Extract the (X, Y) coordinate from the center of the cell holding the provided text.  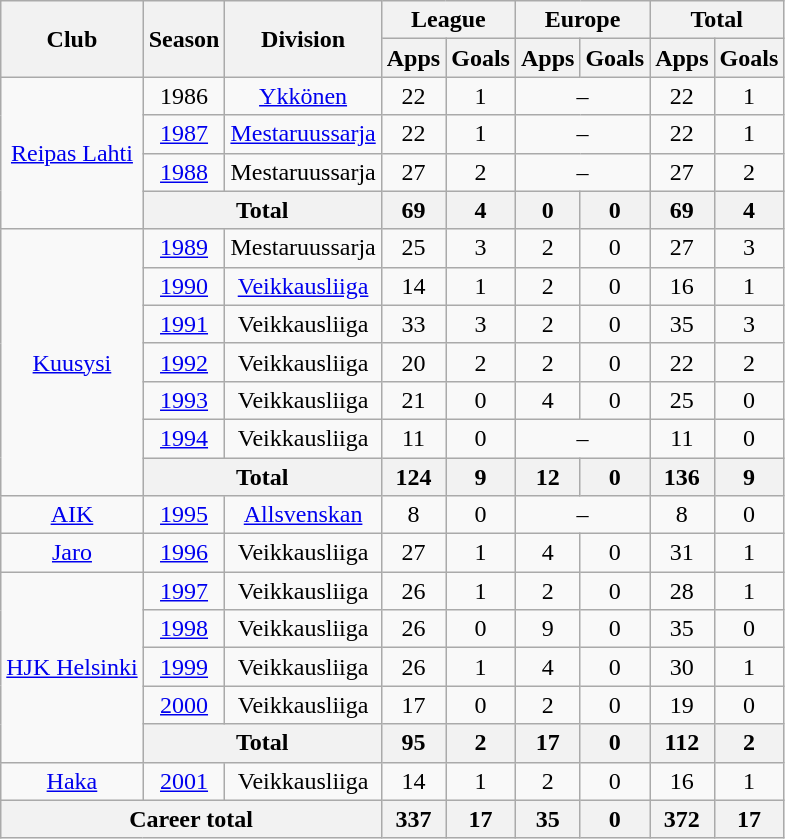
Season (184, 39)
1994 (184, 438)
HJK Helsinki (72, 667)
Reipas Lahti (72, 153)
1990 (184, 286)
League (448, 20)
124 (413, 477)
12 (547, 477)
20 (413, 362)
372 (682, 819)
33 (413, 324)
19 (682, 705)
Career total (192, 819)
112 (682, 743)
2001 (184, 781)
31 (682, 553)
30 (682, 667)
Ykkönen (303, 96)
28 (682, 591)
1992 (184, 362)
1999 (184, 667)
1996 (184, 553)
1998 (184, 629)
AIK (72, 515)
1987 (184, 134)
1997 (184, 591)
1993 (184, 400)
1989 (184, 248)
1995 (184, 515)
1986 (184, 96)
1991 (184, 324)
21 (413, 400)
Haka (72, 781)
Jaro (72, 553)
337 (413, 819)
Kuusysi (72, 362)
1988 (184, 172)
Europe (582, 20)
Allsvenskan (303, 515)
Club (72, 39)
2000 (184, 705)
136 (682, 477)
95 (413, 743)
Division (303, 39)
